Return (x, y) of the center of cell containing provided text 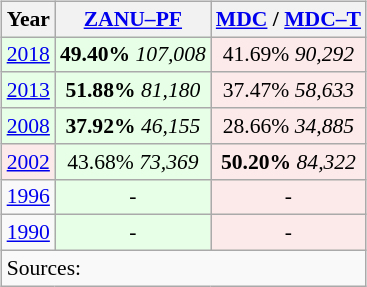
43.68% 73,369 (133, 161)
50.20% 84,322 (288, 161)
1990 (28, 233)
2002 (28, 161)
2008 (28, 126)
28.66% 34,885 (288, 126)
37.92% 46,155 (133, 126)
51.88% 81,180 (133, 90)
Year (28, 19)
Sources: (184, 268)
2018 (28, 55)
1996 (28, 197)
41.69% 90,292 (288, 55)
37.47% 58,633 (288, 90)
2013 (28, 90)
MDC / MDC–T (288, 19)
ZANU–PF (133, 19)
49.40% 107,008 (133, 55)
